Search for the cell housing the specified text and yield its [x, y] center coordinate. 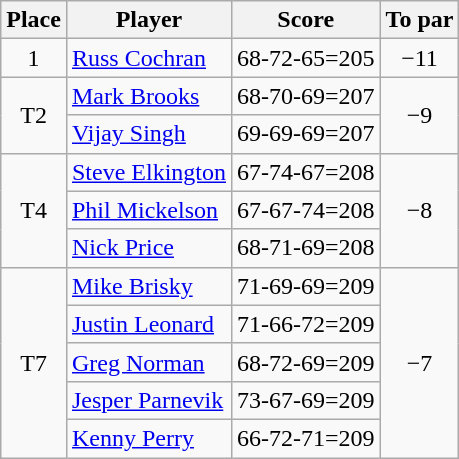
To par [420, 20]
68-71-69=208 [306, 248]
Place [34, 20]
−9 [420, 115]
−7 [420, 362]
Mike Brisky [148, 286]
Player [148, 20]
1 [34, 58]
66-72-71=209 [306, 438]
−8 [420, 210]
Mark Brooks [148, 96]
Greg Norman [148, 362]
Steve Elkington [148, 172]
68-72-65=205 [306, 58]
71-66-72=209 [306, 324]
73-67-69=209 [306, 400]
Score [306, 20]
68-70-69=207 [306, 96]
Kenny Perry [148, 438]
T4 [34, 210]
Russ Cochran [148, 58]
71-69-69=209 [306, 286]
68-72-69=209 [306, 362]
69-69-69=207 [306, 134]
67-67-74=208 [306, 210]
T7 [34, 362]
Vijay Singh [148, 134]
Nick Price [148, 248]
−11 [420, 58]
67-74-67=208 [306, 172]
T2 [34, 115]
Justin Leonard [148, 324]
Phil Mickelson [148, 210]
Jesper Parnevik [148, 400]
